Detect which cell encompasses the target text, then output its [X, Y] center coordinate. 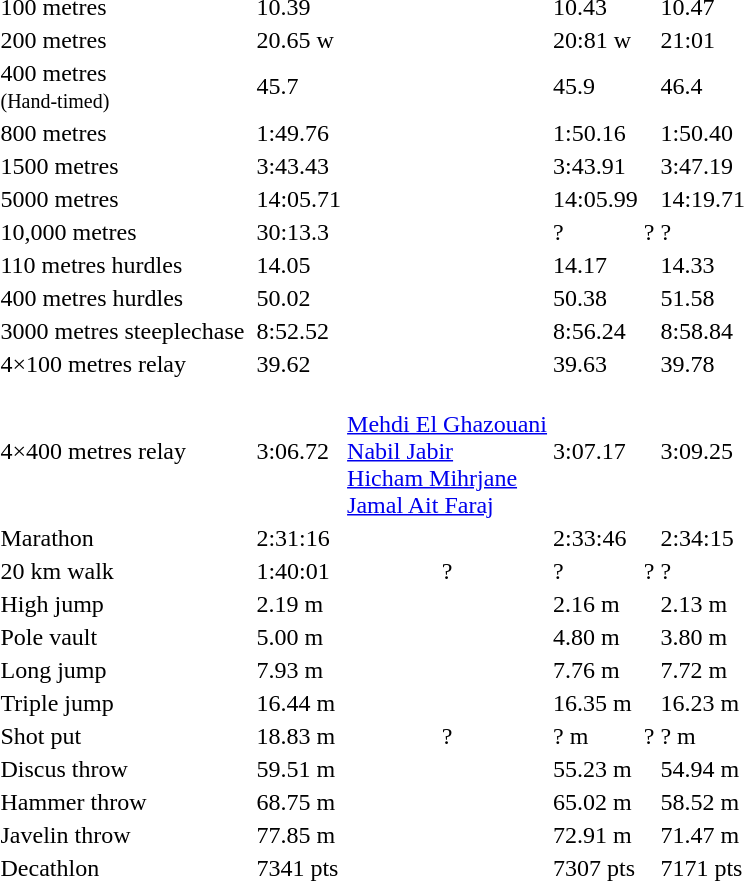
14:05.71 [299, 199]
4.80 m [596, 637]
55.23 m [596, 769]
8:56.24 [596, 331]
1:50.16 [596, 133]
20:81 w [596, 40]
39.63 [596, 364]
20.65 w [299, 40]
45.9 [596, 86]
8:52.52 [299, 331]
65.02 m [596, 802]
77.85 m [299, 835]
5.00 m [299, 637]
7.76 m [596, 670]
1:40:01 [299, 571]
2:31:16 [299, 538]
14.17 [596, 265]
? m [596, 736]
68.75 m [299, 802]
18.83 m [299, 736]
16.44 m [299, 703]
14.05 [299, 265]
3:07.17 [596, 451]
14:05.99 [596, 199]
1:49.76 [299, 133]
2.19 m [299, 604]
2.16 m [596, 604]
50.02 [299, 298]
7.93 m [299, 670]
59.51 m [299, 769]
3:06.72 [299, 451]
39.62 [299, 364]
Mehdi El GhazouaniNabil JabirHicham MihrjaneJamal Ait Faraj [448, 451]
30:13.3 [299, 232]
2:33:46 [596, 538]
3:43.43 [299, 166]
50.38 [596, 298]
16.35 m [596, 703]
3:43.91 [596, 166]
72.91 m [596, 835]
45.7 [299, 86]
